Search for the cell housing the specified text and yield its (X, Y) center coordinate. 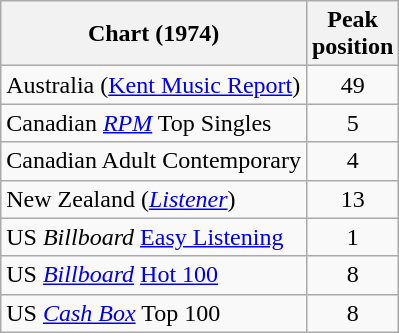
US Cash Box Top 100 (154, 313)
13 (352, 199)
4 (352, 161)
Peakposition (352, 34)
1 (352, 237)
49 (352, 85)
US Billboard Easy Listening (154, 237)
5 (352, 123)
Chart (1974) (154, 34)
Canadian RPM Top Singles (154, 123)
US Billboard Hot 100 (154, 275)
Australia (Kent Music Report) (154, 85)
New Zealand (Listener) (154, 199)
Canadian Adult Contemporary (154, 161)
